Identify which cell holds the provided text, then report its (X, Y) central coordinate. 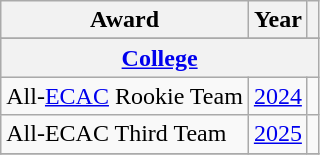
2025 (278, 134)
All-ECAC Rookie Team (125, 96)
Year (278, 20)
College (160, 58)
All-ECAC Third Team (125, 134)
2024 (278, 96)
Award (125, 20)
